Provide the [X, Y] coordinate of the cell's center where the given text is located.  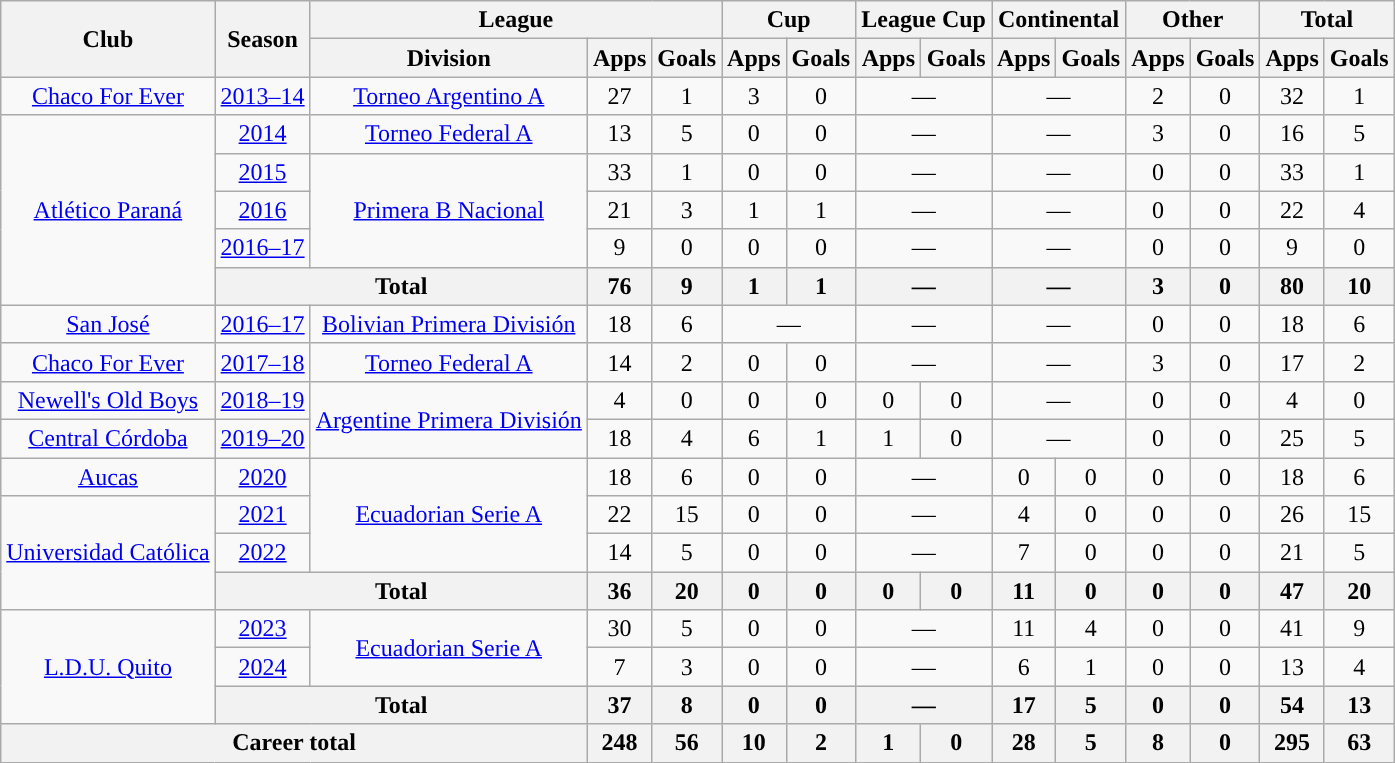
56 [687, 743]
Universidad Católica [108, 553]
2018–19 [262, 400]
Bolivian Primera División [448, 324]
Continental [1059, 20]
Other [1193, 20]
16 [1292, 134]
L.D.U. Quito [108, 667]
2013–14 [262, 96]
36 [619, 591]
Aucas [108, 477]
76 [619, 286]
2021 [262, 515]
54 [1292, 705]
26 [1292, 515]
37 [619, 705]
295 [1292, 743]
2024 [262, 667]
Division [448, 58]
28 [1024, 743]
2019–20 [262, 438]
Cup [789, 20]
Newell's Old Boys [108, 400]
80 [1292, 286]
Primera B Nacional [448, 210]
63 [1359, 743]
Club [108, 39]
Argentine Primera División [448, 419]
Season [262, 39]
2022 [262, 553]
League Cup [924, 20]
32 [1292, 96]
2020 [262, 477]
248 [619, 743]
San José [108, 324]
47 [1292, 591]
2023 [262, 629]
League [516, 20]
Central Córdoba [108, 438]
30 [619, 629]
27 [619, 96]
2016 [262, 210]
2014 [262, 134]
Atlético Paraná [108, 210]
25 [1292, 438]
2017–18 [262, 362]
41 [1292, 629]
2015 [262, 172]
Torneo Argentino A [448, 96]
Career total [294, 743]
